Extract the (X, Y) coordinate from the center of the cell holding the provided text.  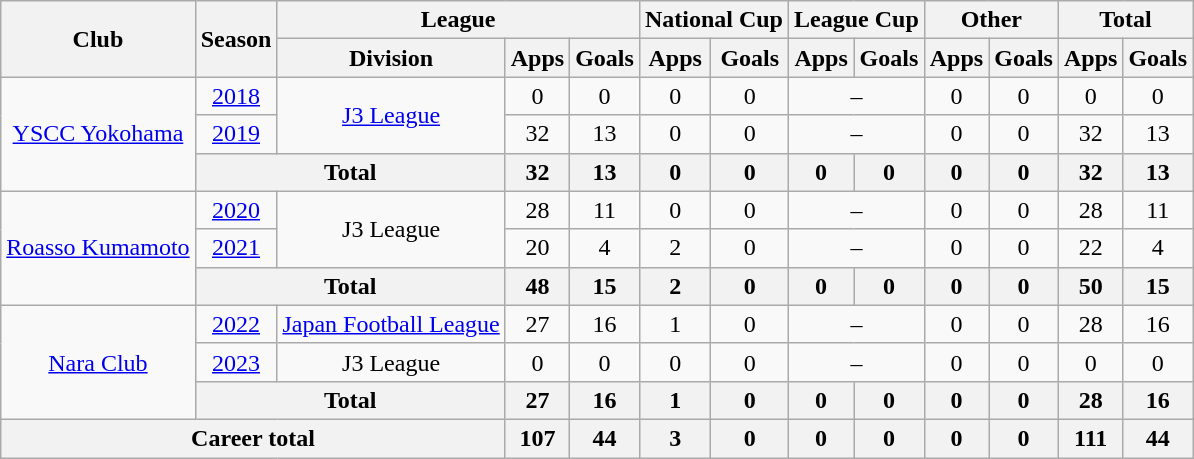
2021 (236, 248)
Japan Football League (391, 324)
22 (1090, 248)
National Cup (714, 20)
2023 (236, 362)
Roasso Kumamoto (98, 248)
Club (98, 39)
20 (537, 248)
2022 (236, 324)
League (458, 20)
50 (1090, 286)
107 (537, 438)
2018 (236, 96)
2019 (236, 134)
111 (1090, 438)
Season (236, 39)
YSCC Yokohama (98, 134)
Other (991, 20)
Nara Club (98, 362)
Division (391, 58)
League Cup (857, 20)
3 (675, 438)
2020 (236, 210)
48 (537, 286)
Career total (253, 438)
